Find where the given text appears and provide that cell's center as [X, Y] coordinate. 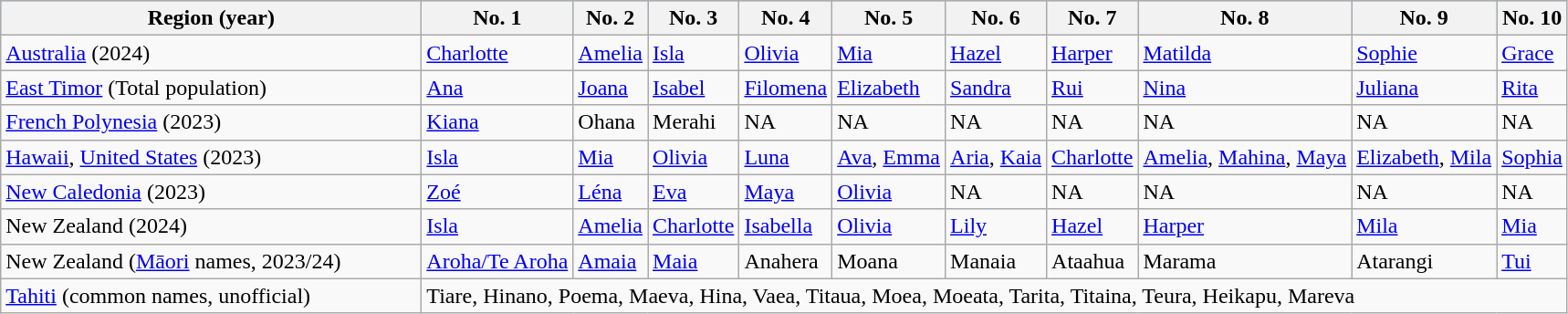
Amelia, Mahina, Maya [1245, 157]
No. 8 [1245, 18]
French Polynesia (2023) [212, 122]
Merahi [694, 122]
East Timor (Total population) [212, 88]
Sophia [1532, 157]
No. 10 [1532, 18]
New Zealand (2024) [212, 226]
Luna [786, 157]
Elizabeth [889, 88]
Anahera [786, 261]
Sophie [1424, 53]
Tahiti (common names, unofficial) [212, 296]
No. 6 [997, 18]
Matilda [1245, 53]
Marama [1245, 261]
No. 4 [786, 18]
Region (year) [212, 18]
Ava, Emma [889, 157]
Ataahua [1092, 261]
Aria, Kaia [997, 157]
Atarangi [1424, 261]
Joana [611, 88]
No. 5 [889, 18]
Mila [1424, 226]
Elizabeth, Mila [1424, 157]
Hawaii, United States (2023) [212, 157]
No. 9 [1424, 18]
No. 7 [1092, 18]
Juliana [1424, 88]
Tiare, Hinano, Poema, Maeva, Hina, Vaea, Titaua, Moea, Moeata, Tarita, Titaina, Teura, Heikapu, Mareva [995, 296]
Ohana [611, 122]
New Zealand (Māori names, 2023/24) [212, 261]
Isabella [786, 226]
Nina [1245, 88]
Léna [611, 192]
No. 3 [694, 18]
Sandra [997, 88]
Lily [997, 226]
No. 2 [611, 18]
Maya [786, 192]
Aroha/Te Aroha [497, 261]
Zoé [497, 192]
New Caledonia (2023) [212, 192]
Ana [497, 88]
No. 1 [497, 18]
Kiana [497, 122]
Rui [1092, 88]
Manaia [997, 261]
Eva [694, 192]
Tui [1532, 261]
Filomena [786, 88]
Grace [1532, 53]
Australia (2024) [212, 53]
Moana [889, 261]
Amaia [611, 261]
Maia [694, 261]
Isabel [694, 88]
Rita [1532, 88]
